Search for the cell housing the specified text and yield its [x, y] center coordinate. 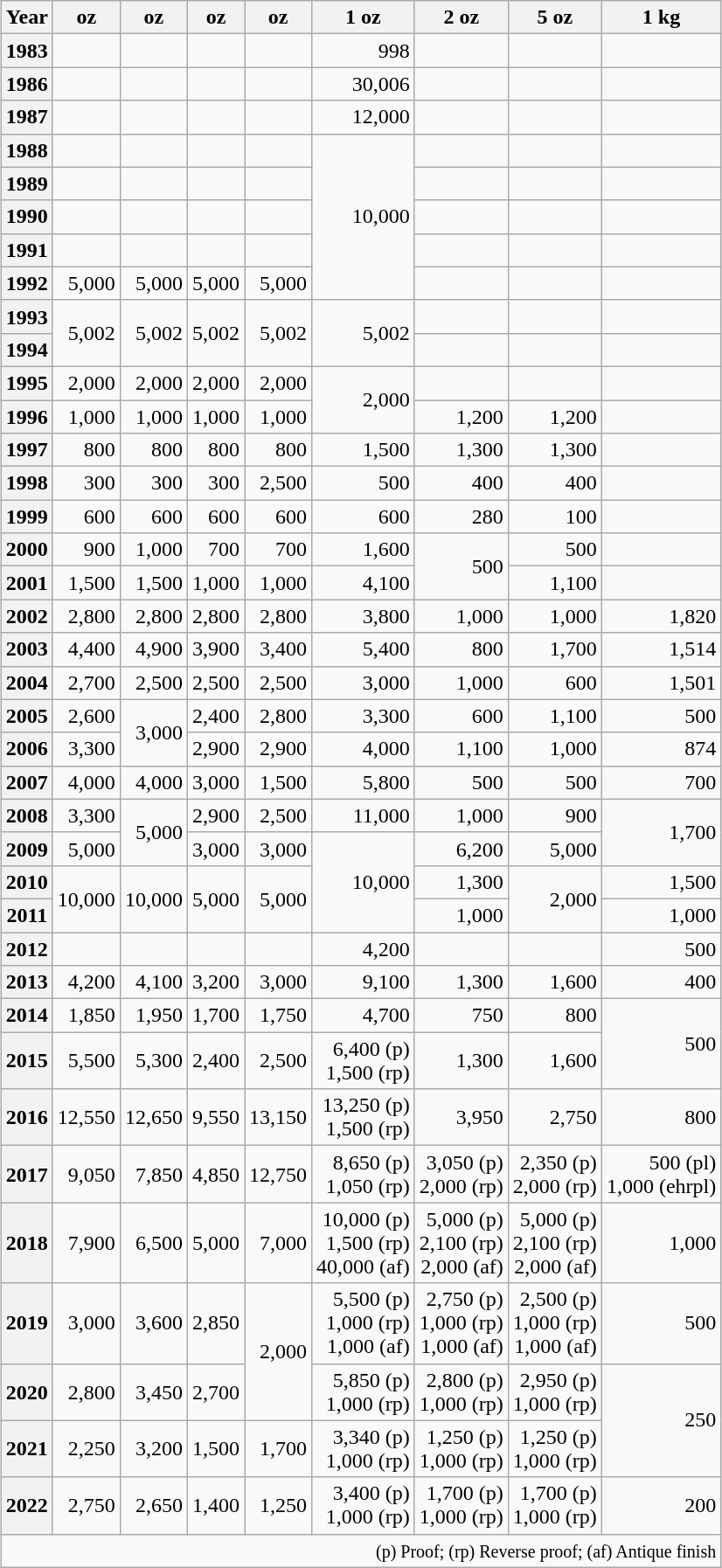
12,550 [86, 1117]
9,100 [364, 982]
1993 [26, 316]
2009 [26, 849]
2016 [26, 1117]
5,500 (p)1,000 (rp)1,000 (af) [364, 1323]
3,340 (p)1,000 (rp) [364, 1449]
7,850 [154, 1175]
2004 [26, 683]
280 [462, 517]
1,250 [278, 1505]
3,400 (p)1,000 (rp) [364, 1505]
30,006 [364, 84]
3,950 [462, 1117]
2018 [26, 1243]
2017 [26, 1175]
6,500 [154, 1243]
2012 [26, 948]
12,650 [154, 1117]
2019 [26, 1323]
1989 [26, 184]
1992 [26, 283]
9,550 [215, 1117]
1996 [26, 417]
4,700 [364, 1016]
10,000 (p)1,500 (rp)40,000 (af) [364, 1243]
1998 [26, 483]
1994 [26, 350]
1990 [26, 217]
2008 [26, 815]
Year [26, 17]
2011 [26, 915]
8,650 (p)1,050 (rp) [364, 1175]
2002 [26, 616]
4,850 [215, 1175]
2005 [26, 716]
2,950 (p)1,000 (rp) [554, 1391]
2001 [26, 583]
5,800 [364, 782]
3,450 [154, 1391]
1,514 [661, 649]
1,820 [661, 616]
(p) Proof; (rp) Reverse proof; (af) Antique finish [360, 1551]
2,350 (p)2,000 (rp) [554, 1175]
500 (pl)1,000 (ehrpl) [661, 1175]
1983 [26, 51]
1,750 [278, 1016]
1991 [26, 250]
5 oz [554, 17]
2010 [26, 882]
2,250 [86, 1449]
7,900 [86, 1243]
750 [462, 1016]
5,400 [364, 649]
6,200 [462, 849]
1,400 [215, 1505]
100 [554, 517]
1,950 [154, 1016]
2015 [26, 1061]
7,000 [278, 1243]
998 [364, 51]
1 kg [661, 17]
2,750 (p)1,000 (rp)1,000 (af) [462, 1323]
11,000 [364, 815]
6,400 (p)1,500 (rp) [364, 1061]
1 oz [364, 17]
2,500 (p)1,000 (rp)1,000 (af) [554, 1323]
12,000 [364, 117]
1995 [26, 383]
250 [661, 1420]
3,900 [215, 649]
2013 [26, 982]
2 oz [462, 17]
13,250 (p)1,500 (rp) [364, 1117]
2,850 [215, 1323]
1986 [26, 84]
5,500 [86, 1061]
4,900 [154, 649]
2,650 [154, 1505]
1,501 [661, 683]
2007 [26, 782]
3,800 [364, 616]
3,600 [154, 1323]
2000 [26, 550]
12,750 [278, 1175]
2020 [26, 1391]
9,050 [86, 1175]
4,400 [86, 649]
3,050 (p)2,000 (rp) [462, 1175]
1997 [26, 450]
2022 [26, 1505]
2006 [26, 749]
3,400 [278, 649]
2003 [26, 649]
5,300 [154, 1061]
2021 [26, 1449]
874 [661, 749]
1999 [26, 517]
200 [661, 1505]
2014 [26, 1016]
1,850 [86, 1016]
1987 [26, 117]
13,150 [278, 1117]
5,850 (p)1,000 (rp) [364, 1391]
1988 [26, 150]
2,800 (p)1,000 (rp) [462, 1391]
2,600 [86, 716]
